Pinpoint the cell where the given text exists, returning its [x, y] midpoint coordinate. 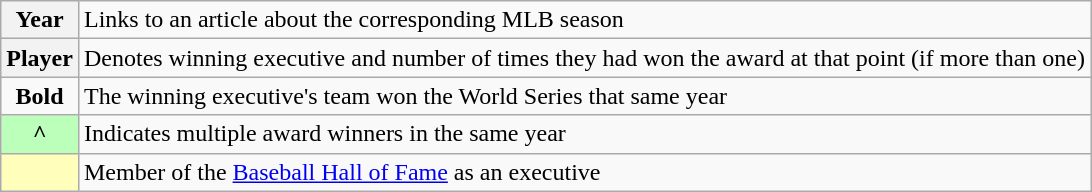
Player [40, 58]
Member of the Baseball Hall of Fame as an executive [584, 172]
Indicates multiple award winners in the same year [584, 134]
The winning executive's team won the World Series that same year [584, 96]
Year [40, 20]
^ [40, 134]
Bold [40, 96]
Links to an article about the corresponding MLB season [584, 20]
Denotes winning executive and number of times they had won the award at that point (if more than one) [584, 58]
